Capture the cell that displays the provided text and extract its (X, Y) central coordinate. 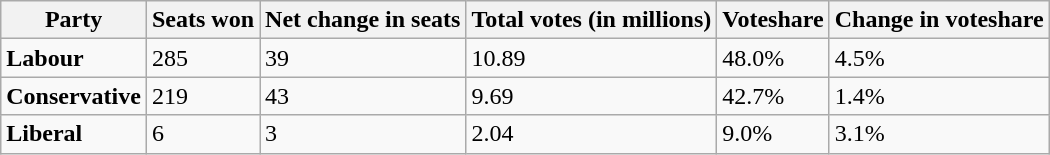
9.69 (592, 96)
42.7% (773, 96)
4.5% (939, 58)
6 (202, 134)
Net change in seats (363, 20)
48.0% (773, 58)
10.89 (592, 58)
Labour (74, 58)
Voteshare (773, 20)
285 (202, 58)
219 (202, 96)
Seats won (202, 20)
Change in voteshare (939, 20)
Conservative (74, 96)
Liberal (74, 134)
3 (363, 134)
39 (363, 58)
43 (363, 96)
2.04 (592, 134)
9.0% (773, 134)
1.4% (939, 96)
Total votes (in millions) (592, 20)
Party (74, 20)
3.1% (939, 134)
